Determine the (X, Y) coordinate at the center of the cell enclosing the given text.  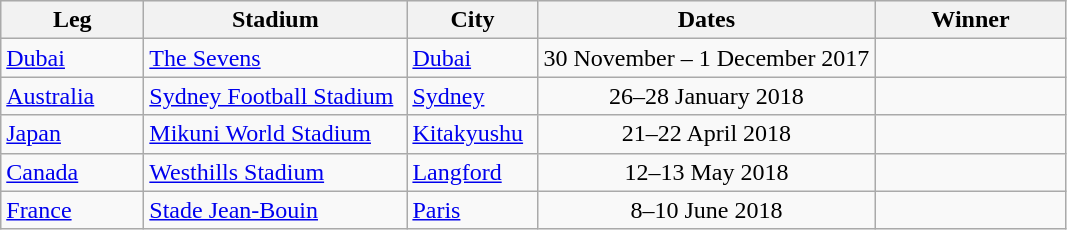
Mikuni World Stadium (276, 134)
The Sevens (276, 58)
France (72, 210)
Stade Jean-Bouin (276, 210)
12–13 May 2018 (706, 172)
26–28 January 2018 (706, 96)
Leg (72, 20)
Sydney Football Stadium (276, 96)
Westhills Stadium (276, 172)
Winner (970, 20)
Kitakyushu (472, 134)
Stadium (276, 20)
Dates (706, 20)
21–22 April 2018 (706, 134)
Canada (72, 172)
Sydney (472, 96)
30 November – 1 December 2017 (706, 58)
Paris (472, 210)
City (472, 20)
Japan (72, 134)
8–10 June 2018 (706, 210)
Langford (472, 172)
Australia (72, 96)
